Locate the cell with the specified text and output its [X, Y] center coordinate. 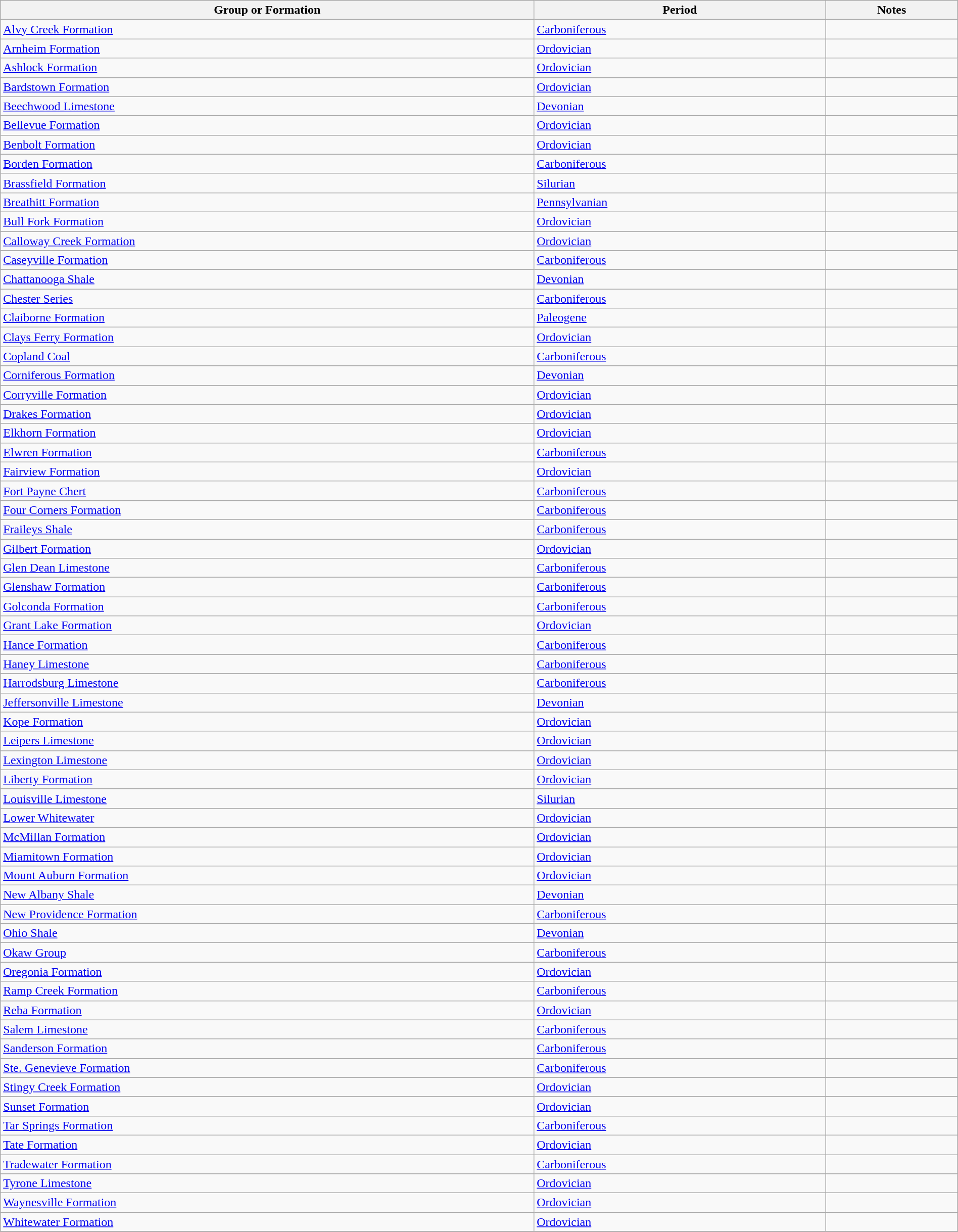
Pennsylvanian [680, 202]
Borden Formation [267, 164]
Fraileys Shale [267, 529]
Liberty Formation [267, 779]
Ramp Creek Formation [267, 991]
Bull Fork Formation [267, 221]
Ste. Genevieve Formation [267, 1068]
Corniferous Formation [267, 375]
Paleogene [680, 318]
Chattanooga Shale [267, 279]
Ashlock Formation [267, 68]
Whitewater Formation [267, 1222]
Alvy Creek Formation [267, 29]
Grant Lake Formation [267, 626]
Tate Formation [267, 1145]
Jeffersonville Limestone [267, 702]
Salem Limestone [267, 1029]
Sanderson Formation [267, 1049]
Calloway Creek Formation [267, 241]
McMillan Formation [267, 837]
Caseyville Formation [267, 260]
New Providence Formation [267, 914]
Glenshaw Formation [267, 587]
Brassfield Formation [267, 183]
Bellevue Formation [267, 125]
Drakes Formation [267, 414]
Clays Ferry Formation [267, 337]
Fort Payne Chert [267, 491]
Claiborne Formation [267, 318]
Fairview Formation [267, 471]
Lexington Limestone [267, 760]
Tar Springs Formation [267, 1125]
Tyrone Limestone [267, 1183]
Four Corners Formation [267, 510]
Mount Auburn Formation [267, 876]
Chester Series [267, 299]
Copland Coal [267, 356]
Louisville Limestone [267, 798]
Benbolt Formation [267, 145]
Oregonia Formation [267, 972]
Okaw Group [267, 953]
Arnheim Formation [267, 49]
Elwren Formation [267, 452]
Lower Whitewater [267, 818]
Waynesville Formation [267, 1203]
Ohio Shale [267, 933]
Period [680, 10]
Notes [891, 10]
Corryville Formation [267, 395]
Kope Formation [267, 722]
Leipers Limestone [267, 741]
Golconda Formation [267, 606]
New Albany Shale [267, 895]
Reba Formation [267, 1010]
Tradewater Formation [267, 1164]
Beechwood Limestone [267, 106]
Glen Dean Limestone [267, 568]
Haney Limestone [267, 664]
Stingy Creek Formation [267, 1087]
Hance Formation [267, 645]
Miamitown Formation [267, 857]
Bardstown Formation [267, 87]
Sunset Formation [267, 1106]
Group or Formation [267, 10]
Gilbert Formation [267, 548]
Harrodsburg Limestone [267, 683]
Breathitt Formation [267, 202]
Elkhorn Formation [267, 433]
